Locate the cell with the specified text and output its (X, Y) center coordinate. 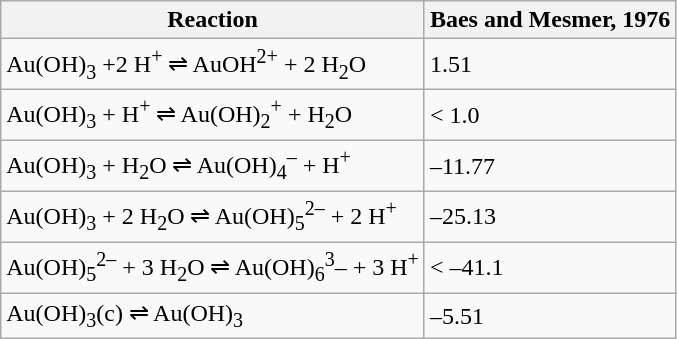
Baes and Mesmer, 1976 (550, 20)
Au(OH)3 + H2O ⇌ Au(OH)4– + H+ (213, 166)
–5.51 (550, 316)
Au(OH)3 + 2 H2O ⇌ Au(OH)52– + 2 H+ (213, 216)
Au(OH)52– + 3 H2O ⇌ Au(OH)63– + 3 H+ (213, 268)
–11.77 (550, 166)
Au(OH)3 +2 H+ ⇌ AuOH2+ + 2 H2O (213, 64)
Au(OH)3 + H+ ⇌ Au(OH)2+ + H2O (213, 116)
Au(OH)3(c) ⇌ Au(OH)3 (213, 316)
–25.13 (550, 216)
1.51 (550, 64)
< –41.1 (550, 268)
Reaction (213, 20)
< 1.0 (550, 116)
